From the cell containing the given text, extract its center point as (x, y) coordinate. 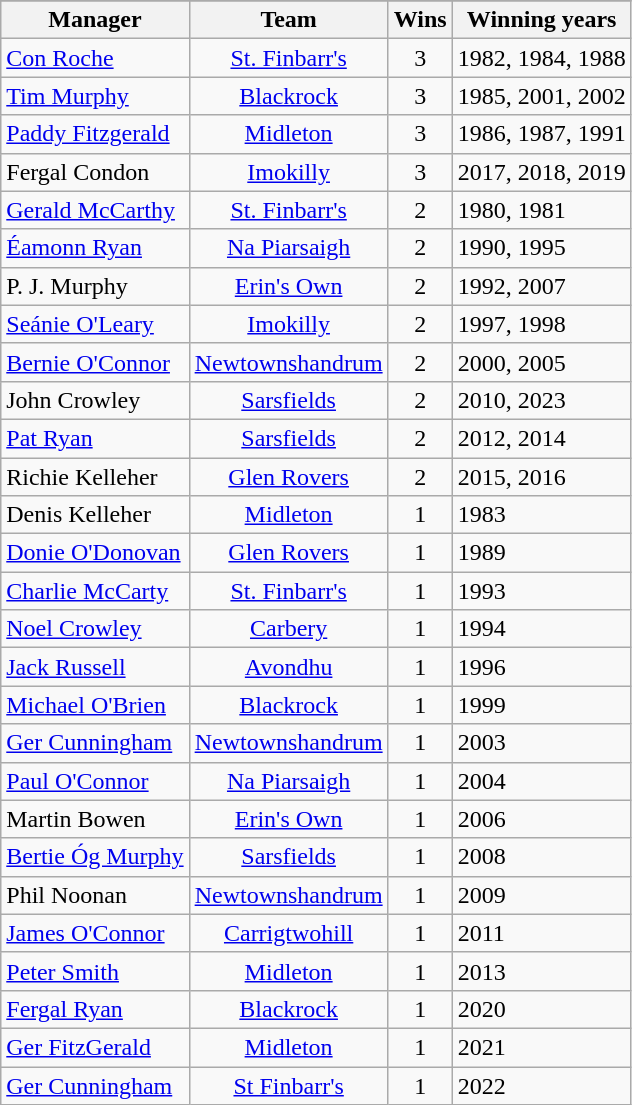
Team (288, 20)
James O'Connor (95, 933)
Bernie O'Connor (95, 362)
1983 (542, 515)
1997, 1998 (542, 324)
1989 (542, 553)
2013 (542, 971)
2011 (542, 933)
1999 (542, 705)
Gerald McCarthy (95, 210)
2008 (542, 857)
2017, 2018, 2019 (542, 172)
Wins (420, 20)
Martin Bowen (95, 819)
1996 (542, 667)
1986, 1987, 1991 (542, 134)
2015, 2016 (542, 477)
Phil Noonan (95, 895)
1982, 1984, 1988 (542, 58)
1994 (542, 629)
Fergal Ryan (95, 1009)
John Crowley (95, 400)
Peter Smith (95, 971)
Donie O'Donovan (95, 553)
1993 (542, 591)
Richie Kelleher (95, 477)
2004 (542, 781)
Tim Murphy (95, 96)
Michael O'Brien (95, 705)
Jack Russell (95, 667)
P. J. Murphy (95, 286)
Paul O'Connor (95, 781)
2012, 2014 (542, 438)
2003 (542, 743)
2006 (542, 819)
Noel Crowley (95, 629)
Fergal Condon (95, 172)
St Finbarr's (288, 1085)
1985, 2001, 2002 (542, 96)
Manager (95, 20)
Con Roche (95, 58)
Charlie McCarty (95, 591)
Ger FitzGerald (95, 1047)
Carbery (288, 629)
2020 (542, 1009)
2009 (542, 895)
1992, 2007 (542, 286)
Denis Kelleher (95, 515)
2021 (542, 1047)
1980, 1981 (542, 210)
Seánie O'Leary (95, 324)
2022 (542, 1085)
Éamonn Ryan (95, 248)
2000, 2005 (542, 362)
Bertie Óg Murphy (95, 857)
Avondhu (288, 667)
1990, 1995 (542, 248)
Pat Ryan (95, 438)
Winning years (542, 20)
Carrigtwohill (288, 933)
Paddy Fitzgerald (95, 134)
2010, 2023 (542, 400)
